Provide the (x, y) coordinate of the cell's center where the given text is located.  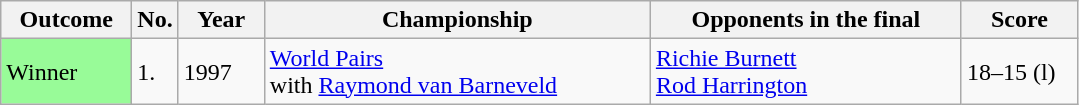
World Pairswith Raymond van Barneveld (457, 72)
1997 (221, 72)
Year (221, 20)
Richie Burnett Rod Harrington (806, 72)
Winner (66, 72)
Outcome (66, 20)
1. (155, 72)
18–15 (l) (1019, 72)
Score (1019, 20)
No. (155, 20)
Opponents in the final (806, 20)
Championship (457, 20)
